Return the [x, y] coordinate for the center point of the cell that contains the specified text.  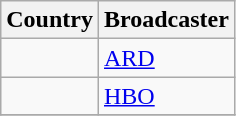
Country [50, 20]
ARD [166, 58]
Broadcaster [166, 20]
HBO [166, 96]
